Locate the cell with the specified text and output its [X, Y] center coordinate. 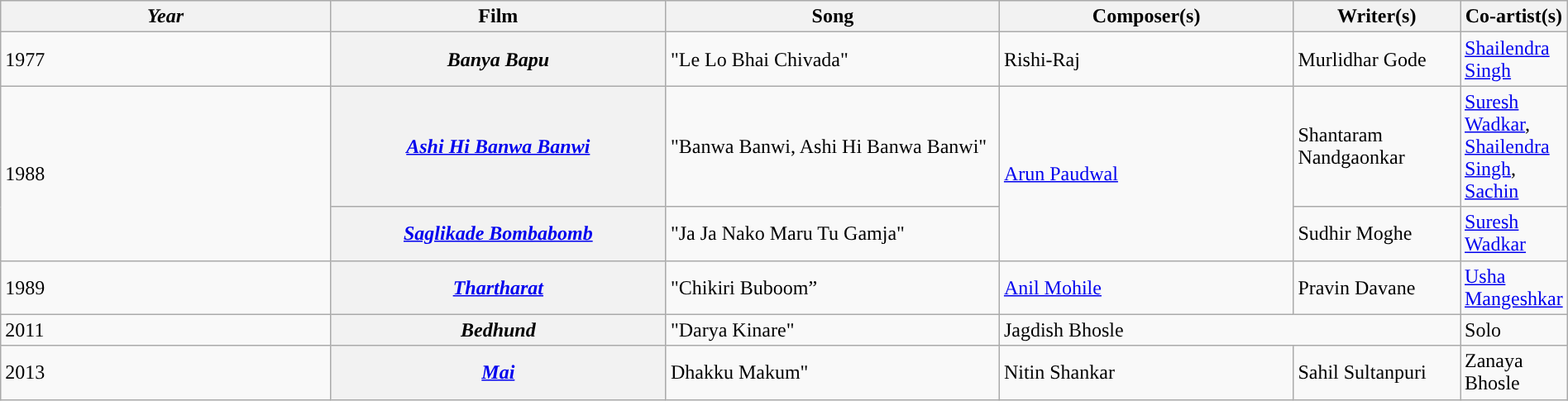
Sahil Sultanpuri [1377, 372]
Saglikade Bombabomb [498, 233]
Rishi-Raj [1146, 60]
Ashi Hi Banwa Banwi [498, 146]
Arun Paudwal [1146, 174]
Pravin Davane [1377, 288]
Composer(s) [1146, 17]
Suresh Wadkar, Shailendra Singh, Sachin [1514, 146]
"Banwa Banwi, Ashi Hi Banwa Banwi" [832, 146]
Suresh Wadkar [1514, 233]
2011 [165, 330]
Anil Mohile [1146, 288]
Murlidhar Gode [1377, 60]
Mai [498, 372]
Solo [1514, 330]
"Ja Ja Nako Maru Tu Gamja" [832, 233]
Zanaya Bhosle [1514, 372]
1989 [165, 288]
Usha Mangeshkar [1514, 288]
1977 [165, 60]
Shailendra Singh [1514, 60]
Film [498, 17]
"Chikiri Buboom” [832, 288]
Sudhir Moghe [1377, 233]
Jagdish Bhosle [1229, 330]
2013 [165, 372]
Song [832, 17]
"Le Lo Bhai Chivada" [832, 60]
Banya Bapu [498, 60]
Co-artist(s) [1514, 17]
"Darya Kinare" [832, 330]
Shantaram Nandgaonkar [1377, 146]
Year [165, 17]
Bedhund [498, 330]
Nitin Shankar [1146, 372]
1988 [165, 174]
Writer(s) [1377, 17]
Dhakku Makum" [832, 372]
Thartharat [498, 288]
